Search for the cell housing the specified text and yield its [x, y] center coordinate. 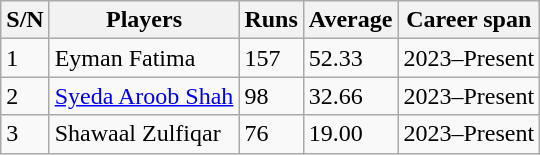
3 [25, 134]
2 [25, 96]
Syeda Aroob Shah [144, 96]
1 [25, 58]
Eyman Fatima [144, 58]
98 [271, 96]
Runs [271, 20]
32.66 [350, 96]
19.00 [350, 134]
52.33 [350, 58]
Players [144, 20]
Average [350, 20]
Career span [469, 20]
76 [271, 134]
Shawaal Zulfiqar [144, 134]
S/N [25, 20]
157 [271, 58]
